Output the (X, Y) coordinate of the center of the cell containing the given text.  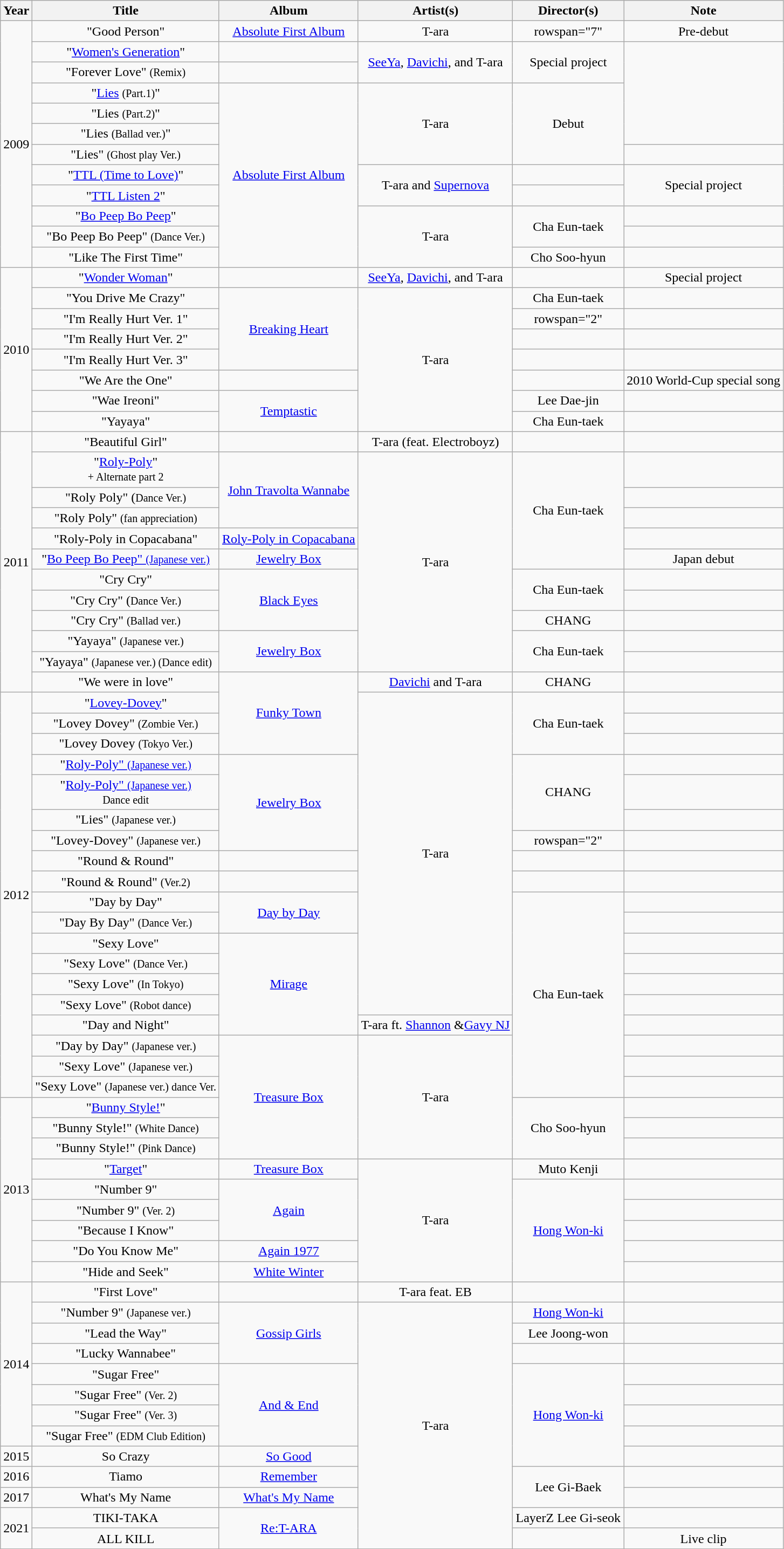
Pre-debut (704, 31)
ALL KILL (126, 1538)
2012 (16, 895)
TIKI-TAKA (126, 1518)
"TTL (Time to Love)" (126, 175)
"Bo Peep Bo Peep" (Japanese ver.) (126, 559)
"Sexy Love" (Dance Ver.) (126, 964)
"Yayaya" (Japanese ver.) (126, 641)
"Roly-Poly"+ Alternate part 2 (126, 469)
Artist(s) (436, 11)
Live clip (704, 1538)
Lee Gi-Baek (568, 1487)
T-ara and Supernova (436, 185)
Black Eyes (288, 600)
"First Love" (126, 1292)
2010 World-Cup special song (704, 380)
"Number 9" (Ver. 2) (126, 1210)
"Lovey Dovey (Tokyo Ver.) (126, 744)
Funky Town (288, 713)
"Yayaya" (126, 421)
Re:T-ARA (288, 1528)
"Round & Round" (126, 861)
Title (126, 11)
"Lies (Part.2)" (126, 113)
"Bo Peep Bo Peep" (126, 216)
Day by Day (288, 912)
2015 (16, 1456)
Temptastic (288, 411)
"Sugar Free" (EDM Club Edition) (126, 1436)
"I'm Really Hurt Ver. 2" (126, 339)
"Target" (126, 1169)
"Cry Cry" (126, 579)
So Good (288, 1456)
"Bunny Style!" (126, 1107)
"Beautiful Girl" (126, 442)
Davichi and T-ara (436, 682)
"Lovey Dovey" (Zombie Ver.) (126, 723)
"Sexy Love" (Robot dance) (126, 1005)
"I'm Really Hurt Ver. 1" (126, 319)
rowspan="7" (568, 31)
T-ara (feat. Electroboyz) (436, 442)
"Day and Night" (126, 1025)
"Lies (Part.1)" (126, 93)
Lee Dae-jin (568, 401)
Breaking Heart (288, 329)
Year (16, 11)
"Round & Round" (Ver.2) (126, 881)
T-ara ft. Shannon &Gavy NJ (436, 1025)
"Sugar Free" (Ver. 2) (126, 1395)
"Roly-Poly in Copacabana" (126, 538)
LayerZ Lee Gi-seok (568, 1518)
"Do You Know Me" (126, 1251)
"TTL Listen 2" (126, 195)
2016 (16, 1477)
"Cry Cry" (Dance Ver.) (126, 600)
"Sugar Free" (Ver. 3) (126, 1415)
"Hide and Seek" (126, 1271)
Director(s) (568, 11)
"Lovey-Dovey" (126, 703)
"Wae Ireoni" (126, 401)
Note (704, 11)
"Sugar Free" (126, 1374)
T-ara feat. EB (436, 1292)
Gossip Girls (288, 1333)
So Crazy (126, 1456)
"Lies" (Japanese ver.) (126, 820)
2017 (16, 1497)
"Cry Cry" (Ballad ver.) (126, 621)
"Roly-Poly" (Japanese ver.)Dance edit (126, 792)
Tiamo (126, 1477)
"We Are the One" (126, 380)
"Sexy Love" (126, 943)
"Roly Poly" (Dance Ver.) (126, 497)
Debut (568, 124)
"Roly-Poly" (Japanese ver.) (126, 764)
"Number 9" (Japanese ver.) (126, 1313)
2013 (16, 1190)
2014 (16, 1364)
"Women's Generation" (126, 52)
"Day By Day" (Dance Ver.) (126, 922)
Muto Kenji (568, 1169)
"Sexy Love" (In Tokyo) (126, 984)
Album (288, 11)
"Because I Know" (126, 1230)
2009 (16, 145)
"Lies" (Ghost play Ver.) (126, 154)
"Day by Day" (Japanese ver.) (126, 1046)
Lee Joong-won (568, 1333)
White Winter (288, 1271)
2010 (16, 349)
"You Drive Me Crazy" (126, 298)
"Lies (Ballad ver.)" (126, 134)
"Bunny Style!" (Pink Dance) (126, 1148)
Again (288, 1210)
"Number 9" (126, 1189)
"Wonder Woman" (126, 278)
"Day by Day" (126, 902)
"Sexy Love" (Japanese ver.) (126, 1066)
2021 (16, 1528)
"We were in love" (126, 682)
"Lead the Way" (126, 1333)
"Like The First Time" (126, 257)
"Roly Poly" (fan appreciation) (126, 518)
2011 (16, 562)
"I'm Really Hurt Ver. 3" (126, 360)
Remember (288, 1477)
"Lovey-Dovey" (Japanese ver.) (126, 840)
"Forever Love" (Remix) (126, 72)
"Bunny Style!" (White Dance) (126, 1128)
And & End (288, 1405)
"Good Person" (126, 31)
"Yayaya" (Japanese ver.) (Dance edit) (126, 662)
"Lucky Wannabee" (126, 1354)
John Travolta Wannabe (288, 490)
"Sexy Love" (Japanese ver.) dance Ver. (126, 1087)
"Bo Peep Bo Peep" (Dance Ver.) (126, 236)
Mirage (288, 984)
Again 1977 (288, 1251)
Roly-Poly in Copacabana (288, 538)
Japan debut (704, 559)
